Provide the [X, Y] coordinate of the cell's center where the given text is located.  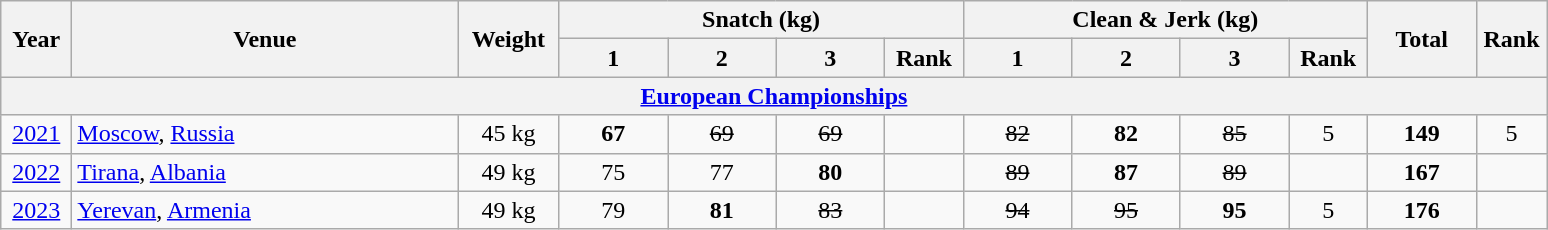
79 [614, 210]
75 [614, 172]
Yerevan, Armenia [265, 210]
Snatch (kg) [761, 20]
Weight [508, 39]
2023 [36, 210]
45 kg [508, 134]
80 [830, 172]
77 [722, 172]
149 [1422, 134]
Moscow, Russia [265, 134]
176 [1422, 210]
167 [1422, 172]
87 [1126, 172]
Total [1422, 39]
Year [36, 39]
67 [614, 134]
85 [1234, 134]
Clean & Jerk (kg) [1165, 20]
European Championships [774, 96]
Tirana, Albania [265, 172]
2022 [36, 172]
83 [830, 210]
81 [722, 210]
2021 [36, 134]
94 [1018, 210]
Venue [265, 39]
